Return the (X, Y) coordinate for the center point of the cell that contains the specified text.  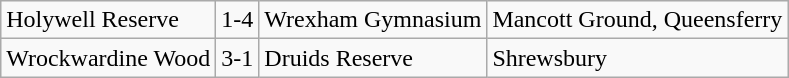
3-1 (238, 58)
1-4 (238, 20)
Druids Reserve (373, 58)
Holywell Reserve (108, 20)
Wrexham Gymnasium (373, 20)
Mancott Ground, Queensferry (638, 20)
Wrockwardine Wood (108, 58)
Shrewsbury (638, 58)
